Search for the cell housing the specified text and yield its [X, Y] center coordinate. 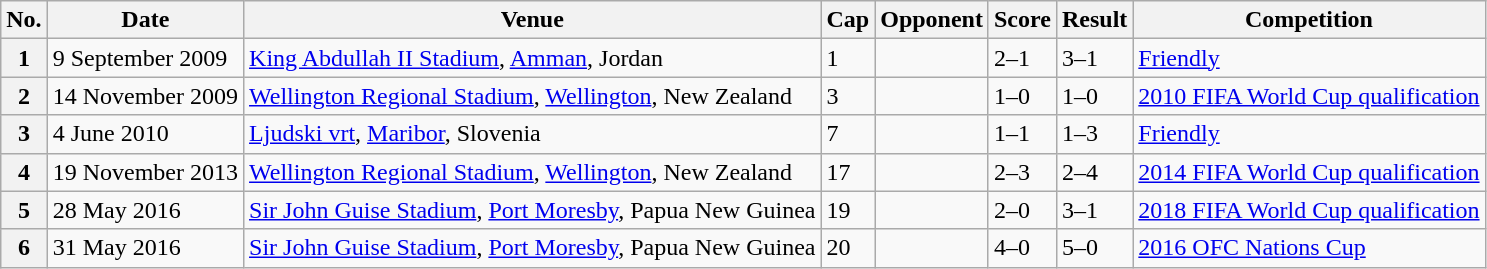
2–1 [1022, 58]
No. [24, 20]
17 [848, 172]
6 [24, 248]
Competition [1309, 20]
2–0 [1022, 210]
20 [848, 248]
2–4 [1094, 172]
14 November 2009 [145, 96]
Cap [848, 20]
1–1 [1022, 134]
Venue [532, 20]
2018 FIFA World Cup qualification [1309, 210]
Date [145, 20]
9 September 2009 [145, 58]
Ljudski vrt, Maribor, Slovenia [532, 134]
Opponent [932, 20]
28 May 2016 [145, 210]
7 [848, 134]
5 [24, 210]
2016 OFC Nations Cup [1309, 248]
5–0 [1094, 248]
1–3 [1094, 134]
4 [24, 172]
19 November 2013 [145, 172]
4 June 2010 [145, 134]
19 [848, 210]
4–0 [1022, 248]
2–3 [1022, 172]
Result [1094, 20]
31 May 2016 [145, 248]
2 [24, 96]
2014 FIFA World Cup qualification [1309, 172]
Score [1022, 20]
King Abdullah II Stadium, Amman, Jordan [532, 58]
2010 FIFA World Cup qualification [1309, 96]
